Detect which cell encompasses the target text, then output its [X, Y] center coordinate. 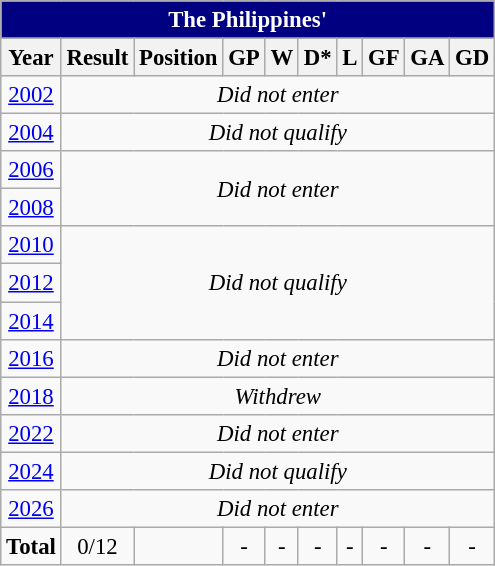
GA [428, 58]
2004 [31, 133]
The Philippines' [248, 20]
2010 [31, 245]
Withdrew [278, 396]
2026 [31, 509]
2018 [31, 396]
2014 [31, 321]
2024 [31, 471]
2022 [31, 433]
2016 [31, 358]
W [282, 58]
2012 [31, 283]
Year [31, 58]
GD [472, 58]
Total [31, 546]
L [350, 58]
D* [317, 58]
0/12 [98, 546]
GF [384, 58]
GP [244, 58]
2002 [31, 95]
2006 [31, 170]
2008 [31, 208]
Result [98, 58]
Position [178, 58]
